Capture the cell that displays the provided text and extract its [x, y] central coordinate. 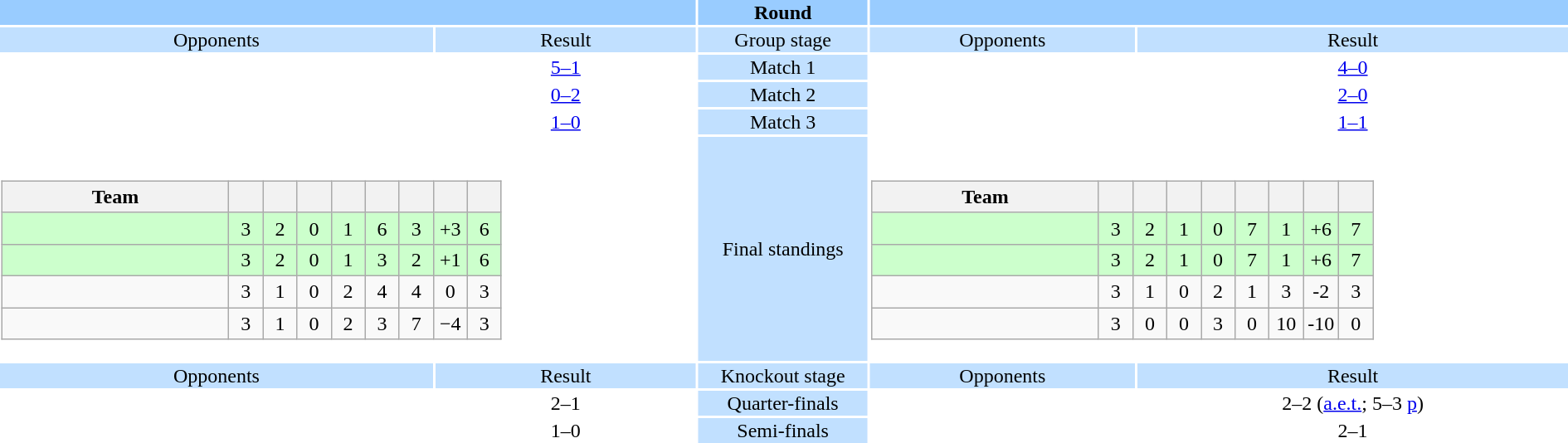
Quarter-finals [783, 403]
+3 [450, 228]
2–0 [1352, 95]
-10 [1321, 323]
0–2 [566, 95]
Match 2 [783, 95]
Round [783, 12]
1–1 [1352, 122]
2–2 (a.e.t.; 5–3 p) [1352, 403]
−4 [450, 323]
Semi-finals [783, 431]
Match 3 [783, 122]
Match 1 [783, 67]
4–0 [1352, 67]
Team 3 2 1 0 7 1 +6 7 3 2 1 0 7 1 +6 7 3 1 0 2 1 3 -2 3 3 0 0 3 0 10 -10 0 [1219, 249]
10 [1286, 323]
Team 3 2 0 1 6 3 +3 6 3 2 0 1 3 2 +1 6 3 1 0 2 4 4 0 3 3 1 0 2 3 7 −4 3 [348, 249]
Final standings [783, 249]
Knockout stage [783, 376]
Group stage [783, 40]
5–1 [566, 67]
-2 [1321, 291]
+1 [450, 260]
